Search for the cell housing the specified text and yield its (X, Y) center coordinate. 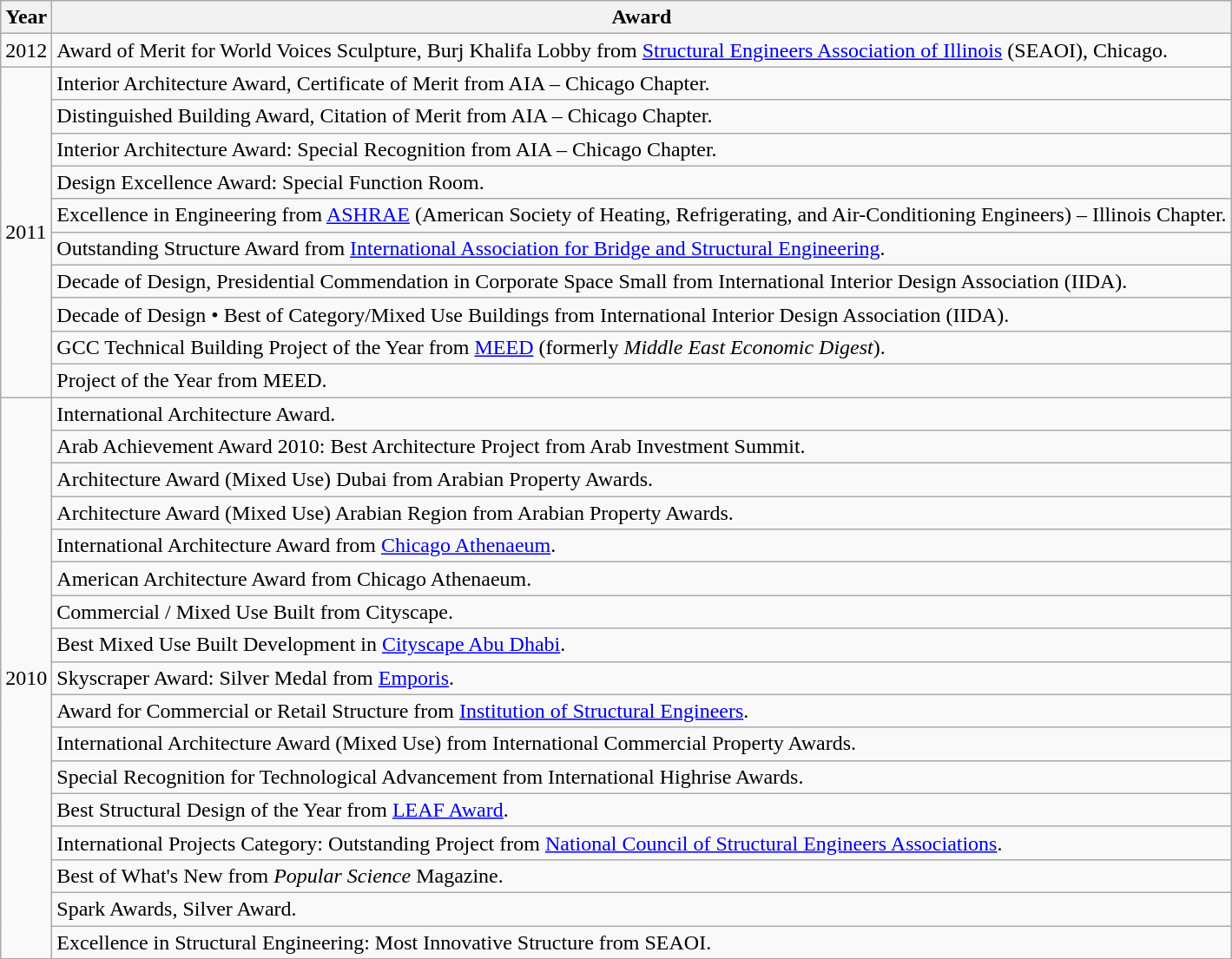
Outstanding Structure Award from International Association for Bridge and Structural Engineering. (642, 248)
Arab Achievement Award 2010: Best Architecture Project from Arab Investment Summit. (642, 447)
Spark Awards, Silver Award. (642, 909)
Architecture Award (Mixed Use) Dubai from Arabian Property Awards. (642, 480)
Award for Commercial or Retail Structure from Institution of Structural Engineers. (642, 711)
International Architecture Award. (642, 414)
Commercial / Mixed Use Built from Cityscape. (642, 612)
Award of Merit for World Voices Sculpture, Burj Khalifa Lobby from Structural Engineers Association of Illinois (SEAOI), Chicago. (642, 50)
Design Excellence Award: Special Function Room. (642, 182)
Best Structural Design of the Year from LEAF Award. (642, 810)
International Architecture Award from Chicago Athenaeum. (642, 546)
Project of the Year from MEED. (642, 380)
Skyscraper Award: Silver Medal from Emporis. (642, 678)
2011 (26, 233)
Best of What's New from Popular Science Magazine. (642, 876)
Excellence in Structural Engineering: Most Innovative Structure from SEAOI. (642, 942)
Decade of Design, Presidential Commendation in Corporate Space Small from International Interior Design Association (IIDA). (642, 281)
Distinguished Building Award, Citation of Merit from AIA – Chicago Chapter. (642, 116)
2012 (26, 50)
Interior Architecture Award: Special Recognition from AIA – Chicago Chapter. (642, 149)
GCC Technical Building Project of the Year from MEED (formerly Middle East Economic Digest). (642, 347)
Award (642, 17)
Interior Architecture Award, Certificate of Merit from AIA – Chicago Chapter. (642, 83)
International Projects Category: Outstanding Project from National Council of Structural Engineers Associations. (642, 843)
Decade of Design • Best of Category/Mixed Use Buildings from International Interior Design Association (IIDA). (642, 314)
Excellence in Engineering from ASHRAE (American Society of Heating, Refrigerating, and Air-Conditioning Engineers) – Illinois Chapter. (642, 215)
Architecture Award (Mixed Use) Arabian Region from Arabian Property Awards. (642, 513)
Year (26, 17)
Special Recognition for Technological Advancement from International Highrise Awards. (642, 777)
2010 (26, 679)
American Architecture Award from Chicago Athenaeum. (642, 579)
Best Mixed Use Built Development in Cityscape Abu Dhabi. (642, 645)
International Architecture Award (Mixed Use) from International Commercial Property Awards. (642, 744)
